Search for the cell housing the specified text and yield its [X, Y] center coordinate. 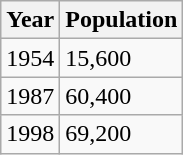
60,400 [122, 96]
1998 [30, 134]
69,200 [122, 134]
15,600 [122, 58]
1987 [30, 96]
1954 [30, 58]
Population [122, 20]
Year [30, 20]
